Provide the [X, Y] coordinate of the cell's center where the given text is located.  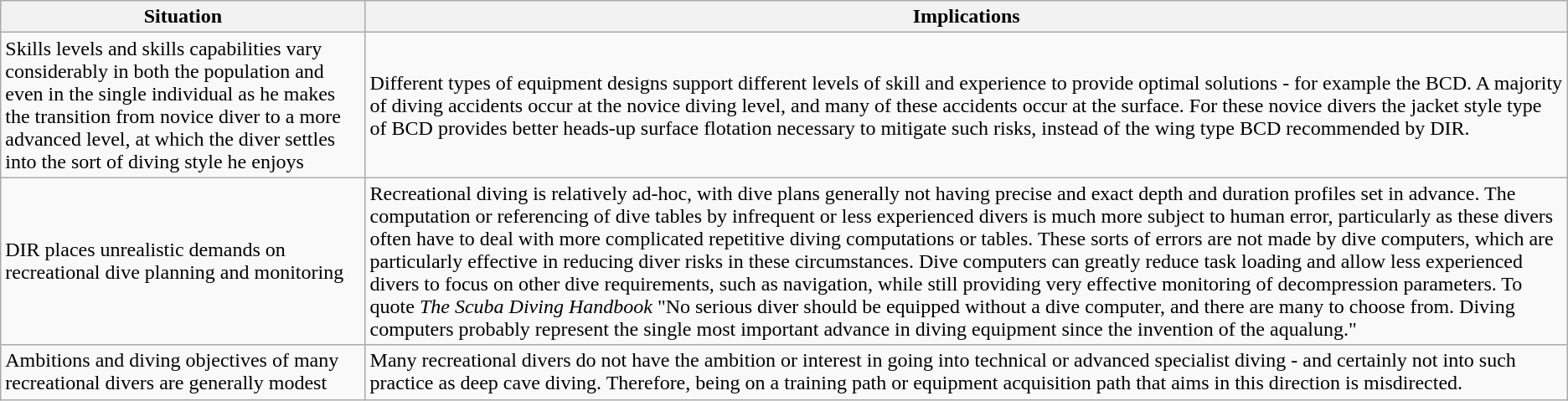
Ambitions and diving objectives of many recreational divers are generally modest [183, 372]
Situation [183, 17]
DIR places unrealistic demands on recreational dive planning and monitoring [183, 261]
Implications [967, 17]
